Scan for the cell matching the given text and deliver its (X, Y) coordinate at center. 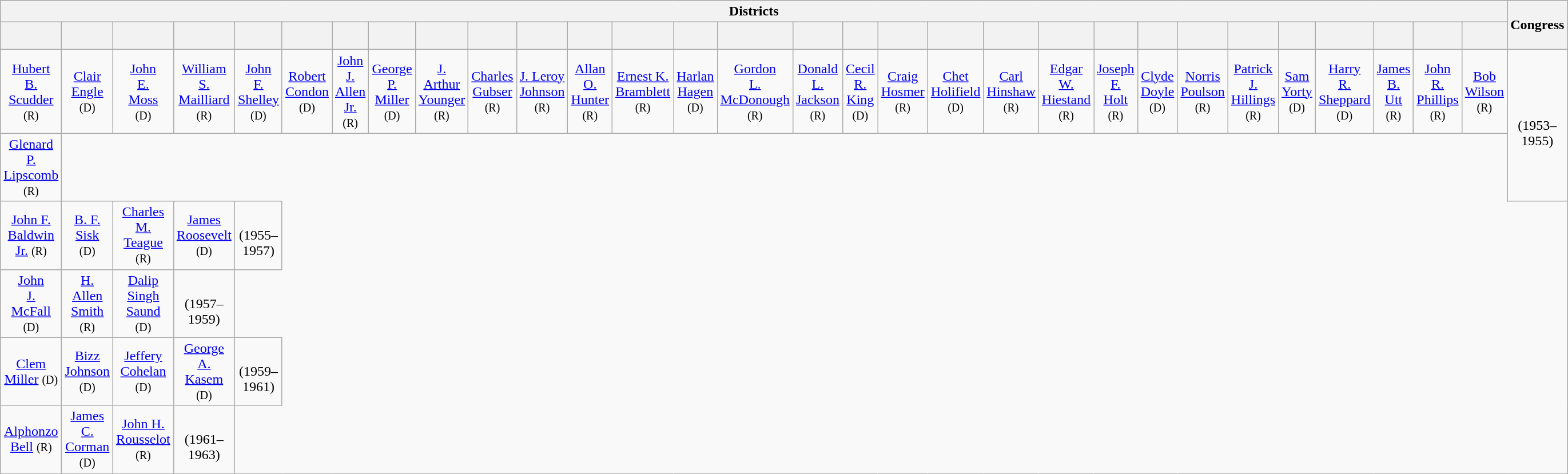
B. F.Sisk(D) (87, 236)
ClemMiller (D) (31, 372)
(1961–1963) (204, 439)
JohnR.Phillips(R) (1438, 91)
CharlesGubser(R) (492, 91)
JohnF.Shelley(D) (258, 91)
CraigHosmer(R) (902, 91)
(1959–1961) (258, 372)
JohnE.Moss(D) (144, 91)
(1953–1955) (1537, 126)
H. AllenSmith(R) (87, 303)
ChetHolifield(D) (956, 91)
J. LeroyJohnson(R) (542, 91)
CarlHinshaw(R) (1011, 91)
GlenardP.Lipscomb(R) (31, 167)
GordonL.McDonough(R) (755, 91)
JamesB.Utt(R) (1394, 91)
Allan O.Hunter(R) (590, 91)
Congress (1537, 25)
CharlesM.Teague(R) (144, 236)
ClydeDoyle(D) (1157, 91)
JefferyCohelan(D) (144, 372)
SamYorty(D) (1297, 91)
BobWilson(R) (1485, 91)
NorrisPoulson (R) (1203, 91)
Ernest K.Bramblett(R) (643, 91)
James C.Corman (D) (87, 439)
John F.BaldwinJr. (R) (31, 236)
John H.Rousselot (R) (144, 439)
HarlanHagen(D) (695, 91)
JamesRoosevelt(D) (204, 236)
Edgar W.Hiestand(R) (1066, 91)
Districts (754, 11)
RobertCondon(D) (307, 91)
(1955–1957) (258, 236)
John J.AllenJr. (R) (350, 91)
AlphonzoBell (R) (31, 439)
HarryR.Sheppard(D) (1344, 91)
George A.Kasem (D) (204, 372)
(1957–1959) (204, 303)
DalipSinghSaund(D) (144, 303)
WilliamS.Mailliard(R) (204, 91)
HubertB.Scudder(R) (31, 91)
GeorgeP.Miller(D) (392, 91)
JosephF.Holt(R) (1116, 91)
JohnJ.McFall(D) (31, 303)
BizzJohnson(D) (87, 372)
J.ArthurYounger(R) (441, 91)
ClairEngle(D) (87, 91)
PatrickJ.Hillings(R) (1253, 91)
CecilR.King(D) (860, 91)
DonaldL.Jackson(R) (818, 91)
